Output the [X, Y] coordinate of the center of the cell containing the given text.  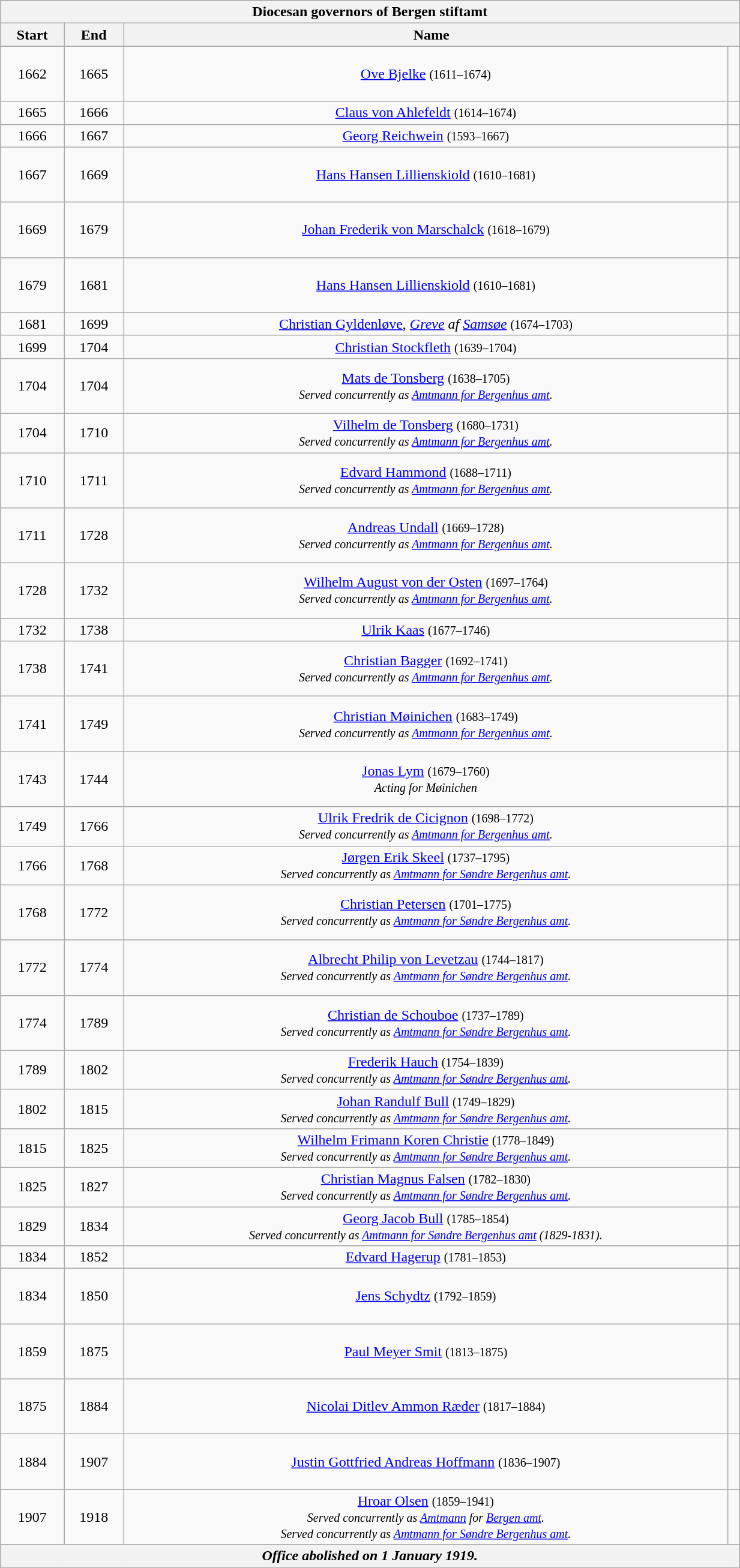
Hroar Olsen (1859–1941)Served concurrently as Amtmann for Bergen amt.Served concurrently as Amtmann for Søndre Bergenhus amt. [426, 1517]
1744 [94, 779]
Christian Gyldenløve, Greve af Samsøe (1674–1703) [426, 324]
Mats de Tonsberg (1638–1705)Served concurrently as Amtmann for Bergenhus amt. [426, 386]
Jens Schydtz (1792–1859) [426, 1296]
Name [432, 35]
Office abolished on 1 January 1919. [370, 1556]
Christian Petersen (1701–1775)Served concurrently as Amtmann for Søndre Bergenhus amt. [426, 912]
Johan Frederik von Marschalck (1618–1679) [426, 230]
Jonas Lym (1679–1760)Acting for Møinichen [426, 779]
Paul Meyer Smit (1813–1875) [426, 1351]
Jørgen Erik Skeel (1737–1795)Served concurrently as Amtmann for Søndre Bergenhus amt. [426, 865]
Frederik Hauch (1754–1839)Served concurrently as Amtmann for Søndre Bergenhus amt. [426, 1070]
Ulrik Kaas (1677–1746) [426, 630]
Vilhelm de Tonsberg (1680–1731)Served concurrently as Amtmann for Bergenhus amt. [426, 433]
Nicolai Ditlev Ammon Ræder (1817–1884) [426, 1407]
Christian de Schouboe (1737–1789)Served concurrently as Amtmann for Søndre Bergenhus amt. [426, 1023]
Start [32, 35]
1743 [32, 779]
1662 [32, 74]
1827 [94, 1186]
Justin Gottfried Andreas Hoffmann (1836–1907) [426, 1462]
Albrecht Philip von Levetzau (1744–1817)Served concurrently as Amtmann for Søndre Bergenhus amt. [426, 968]
Edvard Hagerup (1781–1853) [426, 1257]
Andreas Undall (1669–1728)Served concurrently as Amtmann for Bergenhus amt. [426, 536]
1859 [32, 1351]
End [94, 35]
Christian Stockfleth (1639–1704) [426, 347]
Christian Magnus Falsen (1782–1830)Served concurrently as Amtmann for Søndre Bergenhus amt. [426, 1186]
Ulrik Fredrik de Cicignon (1698–1772)Served concurrently as Amtmann for Bergenhus amt. [426, 827]
Christian Møinichen (1683–1749)Served concurrently as Amtmann for Bergenhus amt. [426, 724]
1852 [94, 1257]
Georg Jacob Bull (1785–1854)Served concurrently as Amtmann for Søndre Bergenhus amt (1829-1831). [426, 1226]
Ove Bjelke (1611–1674) [426, 74]
Georg Reichwein (1593–1667) [426, 136]
Wilhelm Frimann Koren Christie (1778–1849)Served concurrently as Amtmann for Søndre Bergenhus amt. [426, 1148]
1850 [94, 1296]
Christian Bagger (1692–1741)Served concurrently as Amtmann for Bergenhus amt. [426, 669]
Edvard Hammond (1688–1711)Served concurrently as Amtmann for Bergenhus amt. [426, 480]
Wilhelm August von der Osten (1697–1764)Served concurrently as Amtmann for Bergenhus amt. [426, 591]
Johan Randulf Bull (1749–1829)Served concurrently as Amtmann for Søndre Bergenhus amt. [426, 1109]
Claus von Ahlefeldt (1614–1674) [426, 113]
1918 [94, 1517]
1829 [32, 1226]
Diocesan governors of Bergen stiftamt [370, 12]
